Locate the cell with the specified text and output its (X, Y) center coordinate. 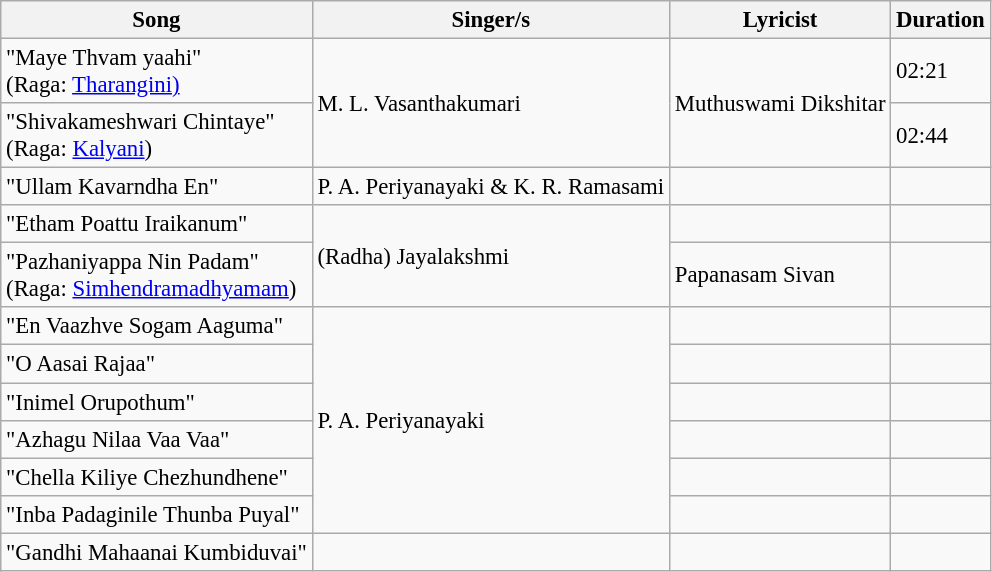
"Gandhi Mahaanai Kumbiduvai" (156, 552)
P. A. Periyanayaki & K. R. Ramasami (490, 187)
02:44 (940, 136)
Singer/s (490, 20)
"Etham Poattu Iraikanum" (156, 224)
Duration (940, 20)
Lyricist (780, 20)
"Ullam Kavarndha En" (156, 187)
P. A. Periyanayaki (490, 421)
Muthuswami Dikshitar (780, 104)
M. L. Vasanthakumari (490, 104)
"Shivakameshwari Chintaye"(Raga: Kalyani) (156, 136)
02:21 (940, 72)
"Azhagu Nilaa Vaa Vaa" (156, 439)
"En Vaazhve Sogam Aaguma" (156, 327)
"O Aasai Rajaa" (156, 364)
"Inimel Orupothum" (156, 402)
"Inba Padaginile Thunba Puyal" (156, 514)
Song (156, 20)
"Maye Thvam yaahi"(Raga: Tharangini) (156, 72)
Papanasam Sivan (780, 276)
"Chella Kiliye Chezhundhene" (156, 477)
"Pazhaniyappa Nin Padam"(Raga: Simhendramadhyamam) (156, 276)
(Radha) Jayalakshmi (490, 256)
